Return [x, y] of the center of cell containing provided text 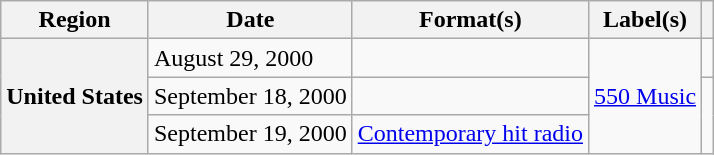
August 29, 2000 [250, 58]
September 18, 2000 [250, 96]
550 Music [646, 96]
September 19, 2000 [250, 134]
United States [75, 96]
Date [250, 20]
Region [75, 20]
Contemporary hit radio [470, 134]
Format(s) [470, 20]
Label(s) [646, 20]
